Locate the cell with the specified text and output its (X, Y) center coordinate. 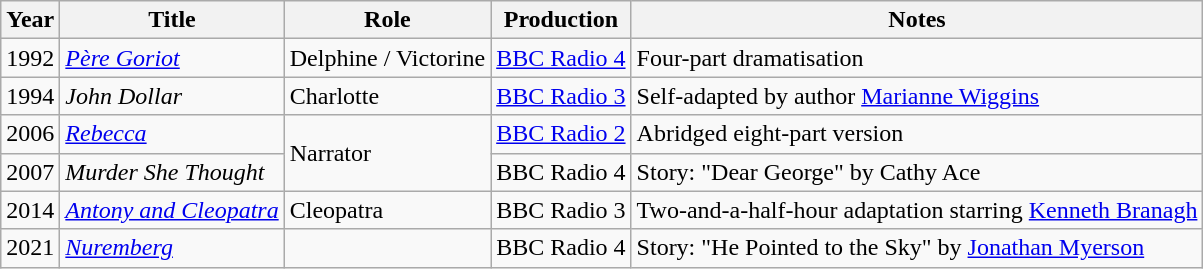
2006 (30, 134)
2021 (30, 248)
Production (561, 20)
Nuremberg (172, 248)
Self-adapted by author Marianne Wiggins (917, 96)
Role (387, 20)
Rebecca (172, 134)
Story: "Dear George" by Cathy Ace (917, 172)
Story: "He Pointed to the Sky" by Jonathan Myerson (917, 248)
Title (172, 20)
Two-and-a-half-hour adaptation starring Kenneth Branagh (917, 210)
Year (30, 20)
BBC Radio 2 (561, 134)
Four-part dramatisation (917, 58)
Notes (917, 20)
John Dollar (172, 96)
Narrator (387, 153)
Charlotte (387, 96)
2007 (30, 172)
Cleopatra (387, 210)
2014 (30, 210)
Murder She Thought (172, 172)
1992 (30, 58)
Antony and Cleopatra (172, 210)
Abridged eight-part version (917, 134)
Père Goriot (172, 58)
1994 (30, 96)
Delphine / Victorine (387, 58)
